Identify which cell holds the provided text, then report its [x, y] central coordinate. 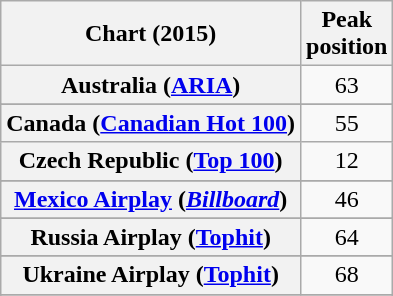
Chart (2015) [151, 34]
68 [347, 275]
46 [347, 199]
Czech Republic (Top 100) [151, 161]
55 [347, 123]
Australia (ARIA) [151, 85]
63 [347, 85]
12 [347, 161]
64 [347, 237]
Mexico Airplay (Billboard) [151, 199]
Russia Airplay (Tophit) [151, 237]
Ukraine Airplay (Tophit) [151, 275]
Canada (Canadian Hot 100) [151, 123]
Peakposition [347, 34]
